Detect which cell encompasses the target text, then output its [x, y] center coordinate. 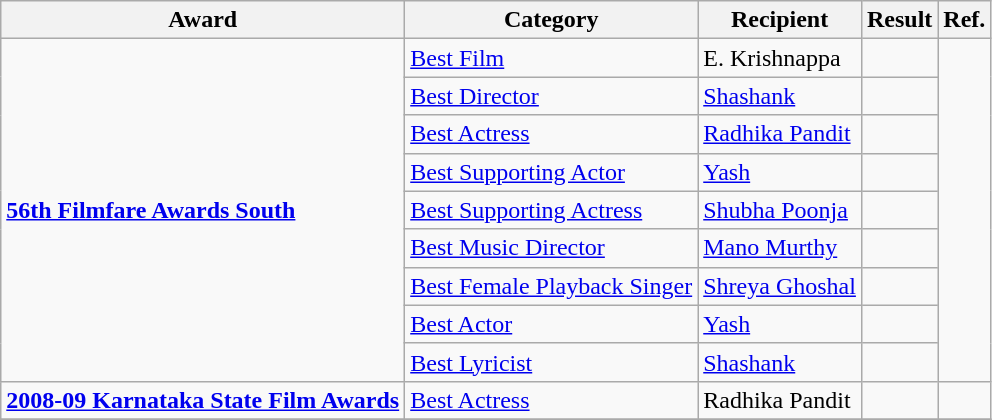
Best Supporting Actor [552, 172]
Best Lyricist [552, 362]
Best Film [552, 58]
Best Director [552, 96]
56th Filmfare Awards South [203, 210]
E. Krishnappa [780, 58]
Best Music Director [552, 248]
Mano Murthy [780, 248]
Award [203, 20]
Best Supporting Actress [552, 210]
2008-09 Karnataka State Film Awards [203, 400]
Best Female Playback Singer [552, 286]
Shubha Poonja [780, 210]
Best Actor [552, 324]
Shreya Ghoshal [780, 286]
Ref. [964, 20]
Recipient [780, 20]
Category [552, 20]
Result [899, 20]
